Return the (x, y) coordinate for the center point of the cell that contains the specified text.  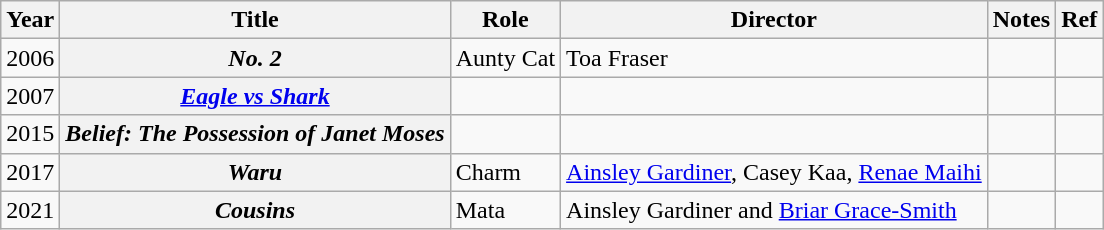
2017 (30, 172)
Ref (1080, 20)
Waru (255, 172)
Eagle vs Shark (255, 96)
Charm (505, 172)
Ainsley Gardiner and Briar Grace-Smith (774, 210)
Notes (1021, 20)
2021 (30, 210)
Role (505, 20)
Aunty Cat (505, 58)
No. 2 (255, 58)
Mata (505, 210)
Cousins (255, 210)
Belief: The Possession of Janet Moses (255, 134)
Director (774, 20)
2006 (30, 58)
Toa Fraser (774, 58)
Title (255, 20)
2015 (30, 134)
Ainsley Gardiner, Casey Kaa, Renae Maihi (774, 172)
Year (30, 20)
2007 (30, 96)
